Extract the (X, Y) coordinate from the center of the cell holding the provided text.  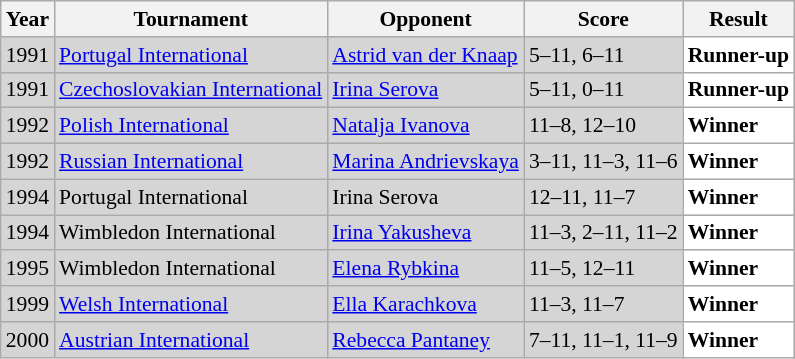
2000 (28, 340)
Polish International (190, 126)
Marina Andrievskaya (426, 162)
Natalja Ivanova (426, 126)
Result (738, 19)
Welsh International (190, 304)
Astrid van der Knaap (426, 55)
3–11, 11–3, 11–6 (604, 162)
7–11, 11–1, 11–9 (604, 340)
Opponent (426, 19)
Elena Rybkina (426, 269)
Austrian International (190, 340)
5–11, 6–11 (604, 55)
Irina Yakusheva (426, 233)
11–3, 2–11, 11–2 (604, 233)
Russian International (190, 162)
Score (604, 19)
12–11, 11–7 (604, 197)
Rebecca Pantaney (426, 340)
11–8, 12–10 (604, 126)
1999 (28, 304)
11–3, 11–7 (604, 304)
Czechoslovakian International (190, 90)
Tournament (190, 19)
11–5, 12–11 (604, 269)
Year (28, 19)
1995 (28, 269)
5–11, 0–11 (604, 90)
Ella Karachkova (426, 304)
